Detect which cell encompasses the target text, then output its (X, Y) center coordinate. 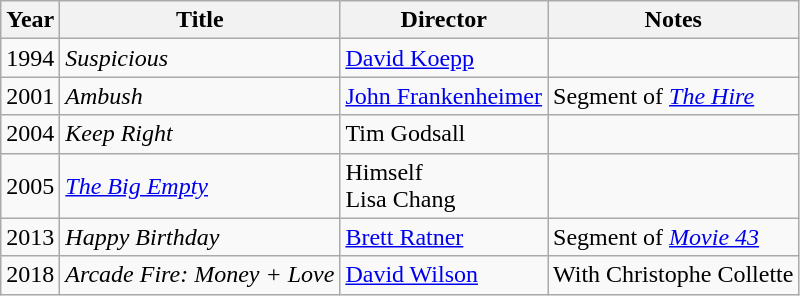
Keep Right (200, 134)
Arcade Fire: Money + Love (200, 275)
With Christophe Collette (674, 275)
Title (200, 20)
Year (30, 20)
2001 (30, 96)
HimselfLisa Chang (444, 186)
1994 (30, 58)
2013 (30, 237)
Suspicious (200, 58)
The Big Empty (200, 186)
Segment of Movie 43 (674, 237)
Ambush (200, 96)
Brett Ratner (444, 237)
Notes (674, 20)
David Wilson (444, 275)
Segment of The Hire (674, 96)
John Frankenheimer (444, 96)
2005 (30, 186)
David Koepp (444, 58)
Happy Birthday (200, 237)
2018 (30, 275)
2004 (30, 134)
Tim Godsall (444, 134)
Director (444, 20)
